Locate the cell with the specified text and output its [X, Y] center coordinate. 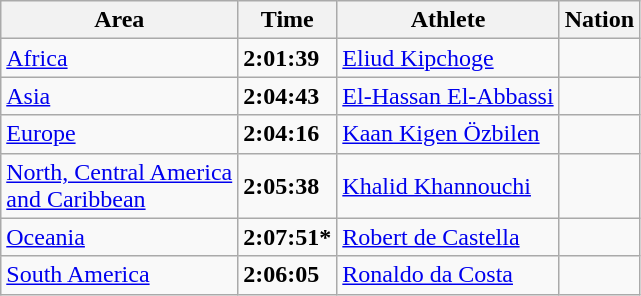
Ronaldo da Costa [448, 275]
Oceania [120, 237]
Time [288, 20]
Europe [120, 134]
2:01:39 [288, 58]
2:07:51* [288, 237]
Robert de Castella [448, 237]
Eliud Kipchoge [448, 58]
Athlete [448, 20]
Kaan Kigen Özbilen [448, 134]
2:05:38 [288, 186]
Asia [120, 96]
2:06:05 [288, 275]
2:04:43 [288, 96]
North, Central America and Caribbean [120, 186]
Khalid Khannouchi [448, 186]
El-Hassan El-Abbassi [448, 96]
Area [120, 20]
Africa [120, 58]
2:04:16 [288, 134]
Nation [599, 20]
South America [120, 275]
